For the text-containing cell, return its midpoint in [x, y] coordinate format. 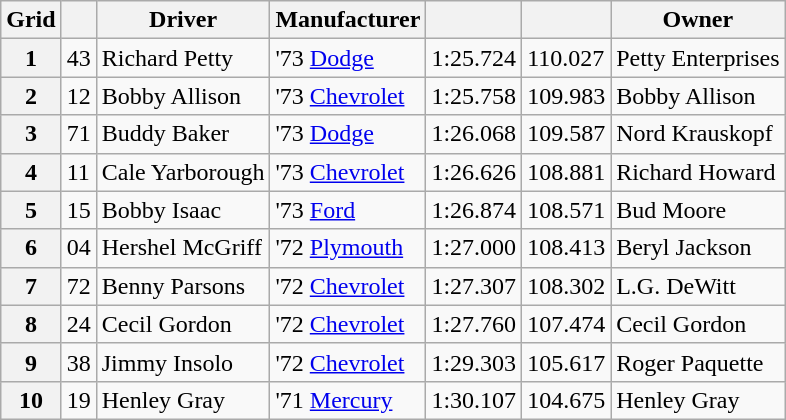
108.302 [566, 286]
72 [78, 286]
109.983 [566, 96]
Nord Krauskopf [698, 134]
Driver [183, 20]
108.571 [566, 210]
Owner [698, 20]
19 [78, 400]
1:26.874 [474, 210]
1:25.724 [474, 58]
Petty Enterprises [698, 58]
1:29.303 [474, 362]
Bobby Isaac [183, 210]
6 [31, 248]
4 [31, 172]
108.881 [566, 172]
7 [31, 286]
'72 Plymouth [348, 248]
Benny Parsons [183, 286]
1:27.307 [474, 286]
'71 Mercury [348, 400]
Grid [31, 20]
Richard Petty [183, 58]
Bud Moore [698, 210]
109.587 [566, 134]
1:26.626 [474, 172]
1:30.107 [474, 400]
9 [31, 362]
15 [78, 210]
38 [78, 362]
2 [31, 96]
5 [31, 210]
Manufacturer [348, 20]
Beryl Jackson [698, 248]
'73 Ford [348, 210]
12 [78, 96]
43 [78, 58]
Cale Yarborough [183, 172]
Roger Paquette [698, 362]
1 [31, 58]
1:27.000 [474, 248]
10 [31, 400]
8 [31, 324]
3 [31, 134]
Buddy Baker [183, 134]
105.617 [566, 362]
1:27.760 [474, 324]
71 [78, 134]
108.413 [566, 248]
Jimmy Insolo [183, 362]
Richard Howard [698, 172]
24 [78, 324]
110.027 [566, 58]
11 [78, 172]
1:25.758 [474, 96]
Hershel McGriff [183, 248]
L.G. DeWitt [698, 286]
04 [78, 248]
104.675 [566, 400]
107.474 [566, 324]
1:26.068 [474, 134]
